Detect which cell encompasses the target text, then output its [X, Y] center coordinate. 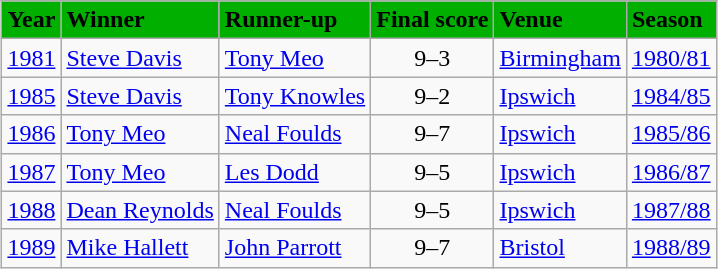
Venue [560, 20]
1984/85 [671, 96]
1989 [32, 248]
1980/81 [671, 58]
Season [671, 20]
1985 [32, 96]
1988/89 [671, 248]
Bristol [560, 248]
Runner-up [294, 20]
1981 [32, 58]
Dean Reynolds [140, 210]
Les Dodd [294, 172]
Year [32, 20]
Final score [432, 20]
1986 [32, 134]
1986/87 [671, 172]
1985/86 [671, 134]
Winner [140, 20]
Tony Knowles [294, 96]
1988 [32, 210]
9–2 [432, 96]
9–3 [432, 58]
1987 [32, 172]
Mike Hallett [140, 248]
Birmingham [560, 58]
John Parrott [294, 248]
1987/88 [671, 210]
